Extract the (X, Y) coordinate from the center of the cell holding the provided text.  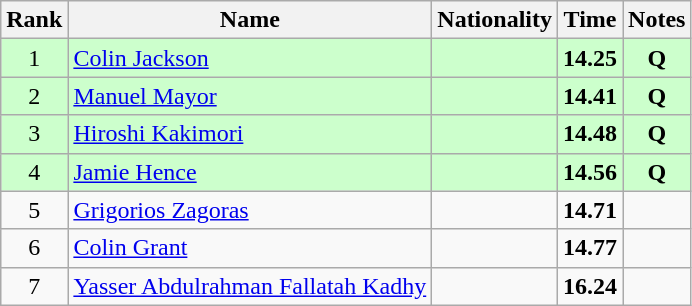
Name (250, 20)
14.77 (590, 248)
Jamie Hence (250, 172)
Grigorios Zagoras (250, 210)
14.71 (590, 210)
Yasser Abdulrahman Fallatah Kadhy (250, 286)
Notes (657, 20)
7 (34, 286)
14.48 (590, 134)
1 (34, 58)
Manuel Mayor (250, 96)
Time (590, 20)
5 (34, 210)
14.25 (590, 58)
4 (34, 172)
Colin Jackson (250, 58)
Nationality (495, 20)
Colin Grant (250, 248)
Hiroshi Kakimori (250, 134)
6 (34, 248)
16.24 (590, 286)
3 (34, 134)
14.56 (590, 172)
Rank (34, 20)
2 (34, 96)
14.41 (590, 96)
